Locate the cell with the specified text and output its (X, Y) center coordinate. 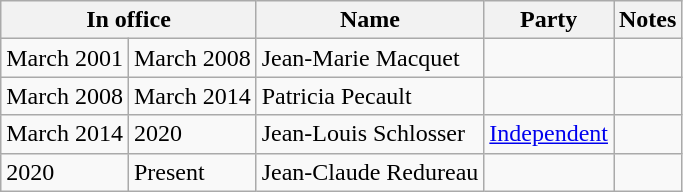
In office (128, 20)
Name (370, 20)
Party (549, 20)
Present (192, 172)
Patricia Pecault (370, 96)
Independent (549, 134)
Jean-Claude Redureau (370, 172)
March 2001 (65, 58)
Jean-Marie Macquet (370, 58)
Jean-Louis Schlosser (370, 134)
Notes (648, 20)
